For the text-containing cell, return its midpoint in (X, Y) coordinate format. 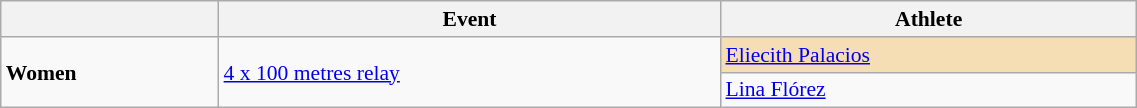
Athlete (928, 19)
Lina Flórez (928, 90)
4 x 100 metres relay (470, 72)
Event (470, 19)
Eliecith Palacios (928, 55)
Women (110, 72)
